Return the [X, Y] coordinate for the center point of the cell that contains the specified text.  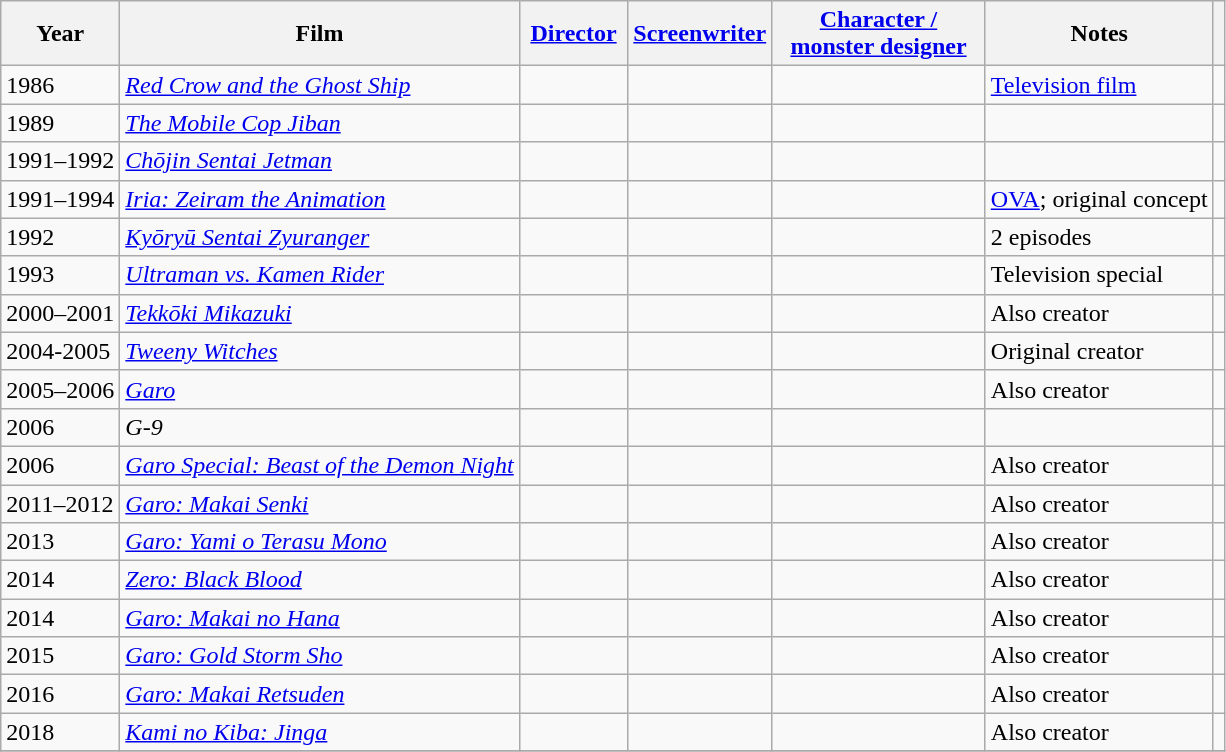
Garo: Makai no Hana [320, 618]
Notes [1099, 34]
Garo: Yami o Terasu Mono [320, 542]
2004-2005 [60, 351]
2000–2001 [60, 313]
Chōjin Sentai Jetman [320, 161]
Original creator [1099, 351]
2005–2006 [60, 389]
Year [60, 34]
The Mobile Cop Jiban [320, 123]
Film [320, 34]
1986 [60, 85]
2018 [60, 732]
Kami no Kiba: Jinga [320, 732]
1989 [60, 123]
Garo Special: Beast of the Demon Night [320, 465]
Garo: Makai Senki [320, 503]
2016 [60, 694]
OVA; original concept [1099, 199]
Zero: Black Blood [320, 580]
Television special [1099, 275]
2 episodes [1099, 237]
Garo: Makai Retsuden [320, 694]
Director [574, 34]
Television film [1099, 85]
Iria: Zeiram the Animation [320, 199]
1991–1994 [60, 199]
G-9 [320, 427]
1992 [60, 237]
2015 [60, 656]
1993 [60, 275]
Garo: Gold Storm Sho [320, 656]
2013 [60, 542]
Tweeny Witches [320, 351]
Ultraman vs. Kamen Rider [320, 275]
Garo [320, 389]
2011–2012 [60, 503]
Red Crow and the Ghost Ship [320, 85]
Character / monster designer [879, 34]
Screenwriter [700, 34]
Tekkōki Mikazuki [320, 313]
1991–1992 [60, 161]
Kyōryū Sentai Zyuranger [320, 237]
